Pinpoint the cell where the given text exists, returning its [X, Y] midpoint coordinate. 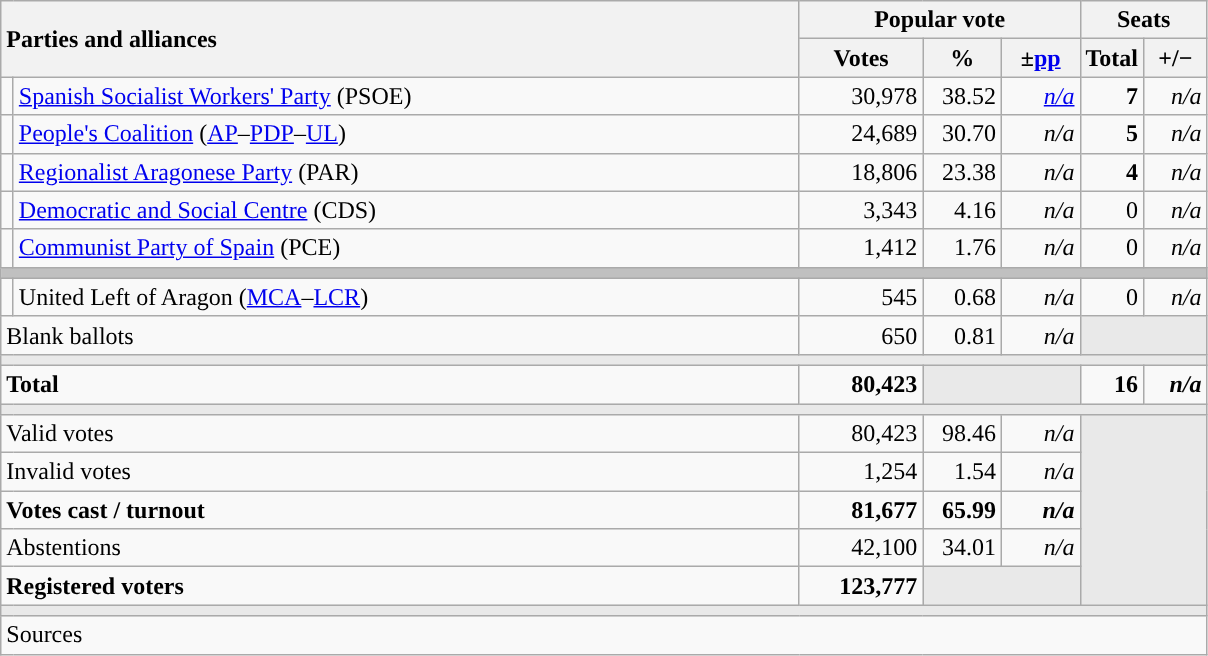
65.99 [962, 510]
1.54 [962, 472]
4.16 [962, 210]
24,689 [861, 134]
Seats [1144, 20]
81,677 [861, 510]
Abstentions [400, 548]
Votes [861, 58]
545 [861, 297]
3,343 [861, 210]
0.68 [962, 297]
1,412 [861, 248]
16 [1112, 384]
+/− [1176, 58]
Popular vote [940, 20]
Communist Party of Spain (PCE) [406, 248]
±pp [1040, 58]
123,777 [861, 586]
5 [1112, 134]
1,254 [861, 472]
Sources [604, 635]
Votes cast / turnout [400, 510]
23.38 [962, 172]
18,806 [861, 172]
0.81 [962, 335]
30,978 [861, 96]
United Left of Aragon (MCA–LCR) [406, 297]
Parties and alliances [400, 39]
98.46 [962, 434]
38.52 [962, 96]
7 [1112, 96]
30.70 [962, 134]
Regionalist Aragonese Party (PAR) [406, 172]
Blank ballots [400, 335]
% [962, 58]
650 [861, 335]
1.76 [962, 248]
Valid votes [400, 434]
34.01 [962, 548]
Invalid votes [400, 472]
Registered voters [400, 586]
42,100 [861, 548]
4 [1112, 172]
Democratic and Social Centre (CDS) [406, 210]
Spanish Socialist Workers' Party (PSOE) [406, 96]
People's Coalition (AP–PDP–UL) [406, 134]
